Search for the cell housing the specified text and yield its [x, y] center coordinate. 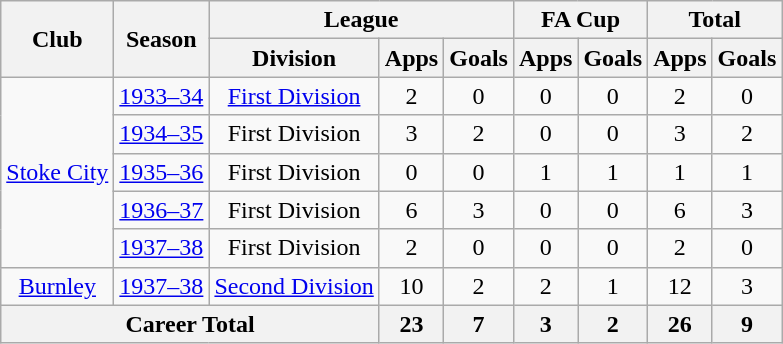
9 [747, 324]
10 [411, 286]
7 [479, 324]
12 [680, 286]
1934–35 [162, 134]
1935–36 [162, 172]
23 [411, 324]
Career Total [190, 324]
1936–37 [162, 210]
Stoke City [58, 172]
League [362, 20]
Season [162, 39]
Burnley [58, 286]
Total [715, 20]
Club [58, 39]
Second Division [294, 286]
1933–34 [162, 96]
26 [680, 324]
FA Cup [580, 20]
Division [294, 58]
